Pinpoint the cell where the given text exists, returning its (x, y) midpoint coordinate. 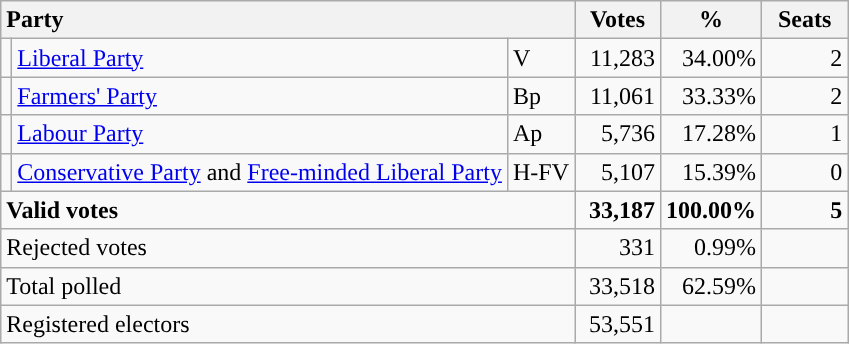
17.28% (712, 134)
5,107 (617, 172)
H-FV (540, 172)
Rejected votes (288, 248)
Bp (540, 96)
Registered electors (288, 324)
Votes (617, 20)
62.59% (712, 286)
Valid votes (288, 210)
5,736 (617, 134)
Liberal Party (260, 58)
V (540, 58)
331 (617, 248)
33,518 (617, 286)
53,551 (617, 324)
34.00% (712, 58)
Conservative Party and Free-minded Liberal Party (260, 172)
1 (805, 134)
11,283 (617, 58)
100.00% (712, 210)
5 (805, 210)
15.39% (712, 172)
0 (805, 172)
% (712, 20)
Farmers' Party (260, 96)
Seats (805, 20)
33.33% (712, 96)
Total polled (288, 286)
11,061 (617, 96)
Party (288, 20)
0.99% (712, 248)
Labour Party (260, 134)
33,187 (617, 210)
Ap (540, 134)
